Identify which cell holds the provided text, then report its (x, y) central coordinate. 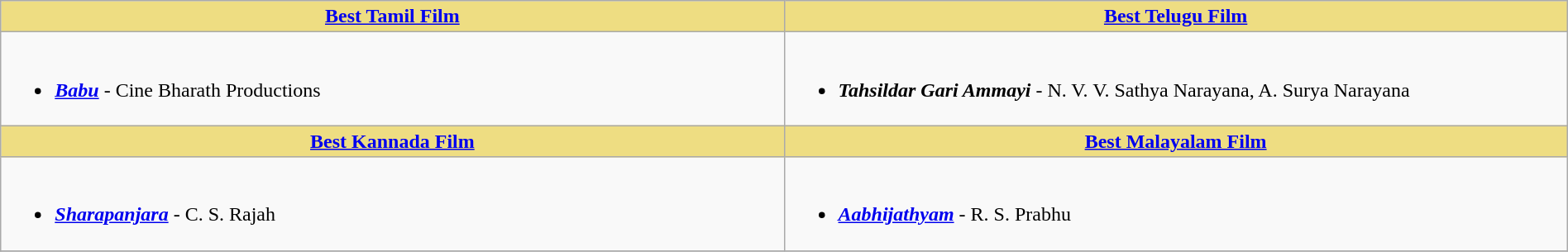
Best Kannada Film (392, 141)
Tahsildar Gari Ammayi - N. V. V. Sathya Narayana, A. Surya Narayana (1176, 79)
Best Tamil Film (392, 17)
Sharapanjara - C. S. Rajah (392, 203)
Babu - Cine Bharath Productions (392, 79)
Aabhijathyam - R. S. Prabhu (1176, 203)
Best Malayalam Film (1176, 141)
Best Telugu Film (1176, 17)
